Scan for the cell matching the given text and deliver its (X, Y) coordinate at center. 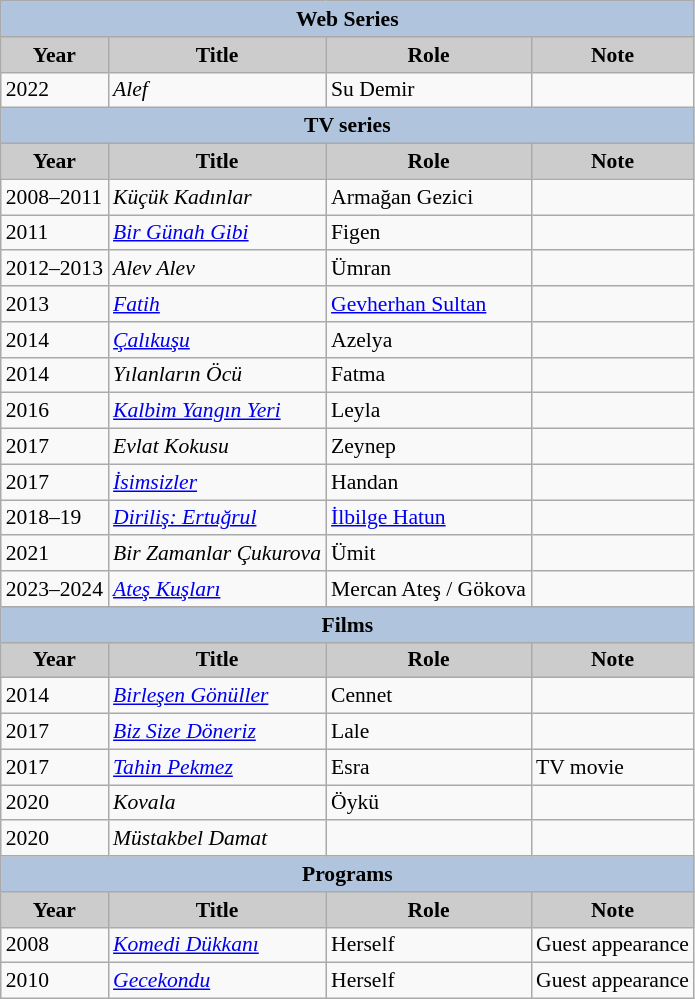
Azelya (428, 340)
Handan (428, 482)
Bir Günah Gibi (217, 233)
TV movie (612, 767)
Diriliş: Ertuğrul (217, 518)
Ümran (428, 269)
İlbilge Hatun (428, 518)
Kalbim Yangın Yeri (217, 411)
2016 (54, 411)
2022 (54, 90)
Mercan Ateş / Gökova (428, 589)
Figen (428, 233)
Biz Size Döneriz (217, 732)
Yılanların Öcü (217, 375)
2013 (54, 304)
2010 (54, 981)
Küçük Kadınlar (217, 197)
Evlat Kokusu (217, 447)
Bir Zamanlar Çukurova (217, 554)
Çalıkuşu (217, 340)
Alev Alev (217, 269)
Müstakbel Damat (217, 839)
2012–2013 (54, 269)
TV series (348, 126)
Birleşen Gönüller (217, 696)
Ateş Kuşları (217, 589)
Tahin Pekmez (217, 767)
Zeynep (428, 447)
Lale (428, 732)
Fatih (217, 304)
Esra (428, 767)
İsimsizler (217, 482)
Gecekondu (217, 981)
Leyla (428, 411)
Su Demir (428, 90)
Programs (348, 874)
Öykü (428, 803)
2008–2011 (54, 197)
2023–2024 (54, 589)
2008 (54, 945)
Kovala (217, 803)
Armağan Gezici (428, 197)
Films (348, 625)
Web Series (348, 19)
2018–19 (54, 518)
2021 (54, 554)
Fatma (428, 375)
Alef (217, 90)
2011 (54, 233)
Cennet (428, 696)
Gevherhan Sultan (428, 304)
Ümit (428, 554)
Komedi Dükkanı (217, 945)
